Capture the cell that displays the provided text and extract its [x, y] central coordinate. 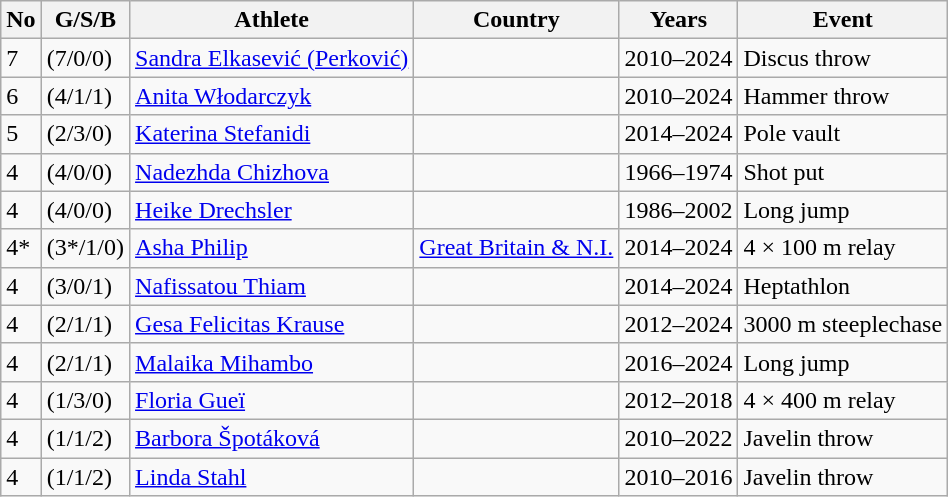
(7/0/0) [85, 58]
2012–2018 [678, 400]
2012–2024 [678, 324]
7 [21, 58]
Country [516, 20]
4 × 400 m relay [843, 400]
2016–2024 [678, 362]
4* [21, 248]
6 [21, 96]
3000 m steeplechase [843, 324]
Discus throw [843, 58]
Linda Stahl [272, 477]
Anita Włodarczyk [272, 96]
(3*/1/0) [85, 248]
Years [678, 20]
5 [21, 134]
Nafissatou Thiam [272, 286]
2010–2022 [678, 438]
Asha Philip [272, 248]
(3/0/1) [85, 286]
Hammer throw [843, 96]
4 × 100 m relay [843, 248]
Floria Gueï [272, 400]
Heike Drechsler [272, 210]
(1/3/0) [85, 400]
Malaika Mihambo [272, 362]
Katerina Stefanidi [272, 134]
Gesa Felicitas Krause [272, 324]
(4/1/1) [85, 96]
(2/3/0) [85, 134]
1966–1974 [678, 172]
Nadezhda Chizhova [272, 172]
Heptathlon [843, 286]
Event [843, 20]
Great Britain & N.I. [516, 248]
1986–2002 [678, 210]
2010–2016 [678, 477]
No [21, 20]
G/S/B [85, 20]
Pole vault [843, 134]
Sandra Elkasević (Perković) [272, 58]
Athlete [272, 20]
Barbora Špotáková [272, 438]
Shot put [843, 172]
